Pinpoint the cell where the given text exists, returning its (x, y) midpoint coordinate. 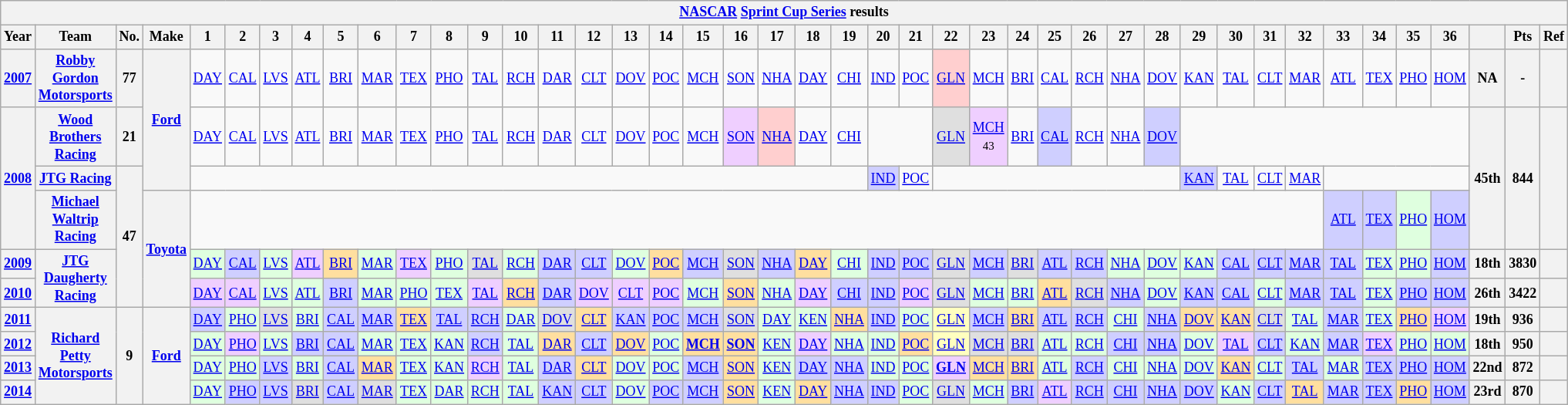
Ref (1554, 37)
844 (1523, 178)
1 (207, 37)
Wood Brothers Racing (76, 137)
20 (883, 37)
26th (1488, 293)
2012 (19, 344)
No. (130, 37)
19 (850, 37)
Robby Gordon Motorsports (76, 78)
45th (1488, 178)
30 (1236, 37)
Richard Petty Motorsports (76, 356)
22 (951, 37)
28 (1163, 37)
15 (703, 37)
26 (1089, 37)
31 (1270, 37)
77 (130, 78)
18 (813, 37)
17 (777, 37)
2007 (19, 78)
33 (1343, 37)
936 (1523, 319)
3 (276, 37)
Team (76, 37)
32 (1305, 37)
23rd (1488, 392)
12 (594, 37)
4 (308, 37)
JTG Daugherty Racing (76, 278)
25 (1055, 37)
2013 (19, 367)
16 (741, 37)
870 (1523, 392)
10 (521, 37)
950 (1523, 344)
47 (130, 237)
35 (1414, 37)
29 (1199, 37)
2008 (19, 178)
5 (341, 37)
14 (666, 37)
2009 (19, 264)
Michael Waltrip Racing (76, 220)
Make (167, 37)
872 (1523, 367)
2014 (19, 392)
JTG Racing (76, 177)
2011 (19, 319)
13 (631, 37)
3830 (1523, 264)
7 (413, 37)
Year (19, 37)
6 (377, 37)
36 (1451, 37)
22nd (1488, 367)
19th (1488, 319)
24 (1022, 37)
27 (1126, 37)
MCH43 (988, 137)
Pts (1523, 37)
- (1523, 78)
11 (557, 37)
8 (449, 37)
2 (242, 37)
34 (1379, 37)
23 (988, 37)
3422 (1523, 293)
Toyota (167, 249)
NASCAR Sprint Cup Series results (785, 12)
2010 (19, 293)
NA (1488, 78)
